Output the [X, Y] coordinate of the center of the cell containing the given text.  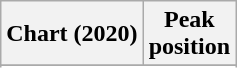
Peakposition [189, 34]
Chart (2020) [72, 34]
